Output the [X, Y] coordinate of the center of the cell containing the given text.  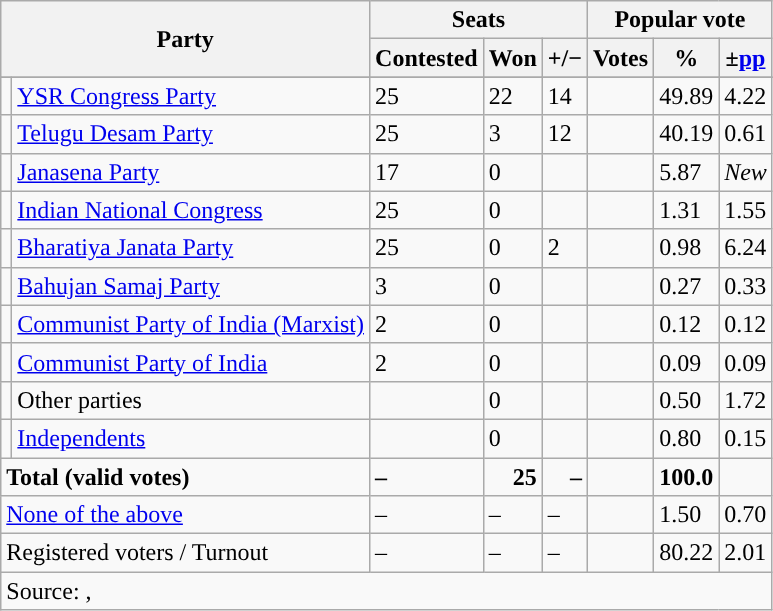
6.24 [746, 248]
0.27 [686, 286]
None of the above [186, 515]
Popular vote [680, 20]
Independents [191, 438]
2.01 [746, 553]
80.22 [686, 553]
0.80 [686, 438]
Other parties [191, 400]
14 [564, 96]
Janasena Party [191, 172]
Bahujan Samaj Party [191, 286]
Registered voters / Turnout [186, 553]
YSR Congress Party [191, 96]
0.98 [686, 248]
1.31 [686, 210]
New [746, 172]
Telugu Desam Party [191, 134]
1.50 [686, 515]
Votes [620, 58]
Party [186, 39]
40.19 [686, 134]
5.87 [686, 172]
0.61 [746, 134]
±pp [746, 58]
+/− [564, 58]
Bharatiya Janata Party [191, 248]
4.22 [746, 96]
Indian National Congress [191, 210]
49.89 [686, 96]
Communist Party of India (Marxist) [191, 324]
17 [427, 172]
0.33 [746, 286]
0.15 [746, 438]
Source: , [387, 591]
1.55 [746, 210]
22 [512, 96]
0.70 [746, 515]
% [686, 58]
0.50 [686, 400]
100.0 [686, 477]
Won [512, 58]
Contested [427, 58]
Total (valid votes) [186, 477]
Communist Party of India [191, 362]
Seats [479, 20]
1.72 [746, 400]
12 [564, 134]
